Determine the [x, y] coordinate at the center of the cell enclosing the given text.  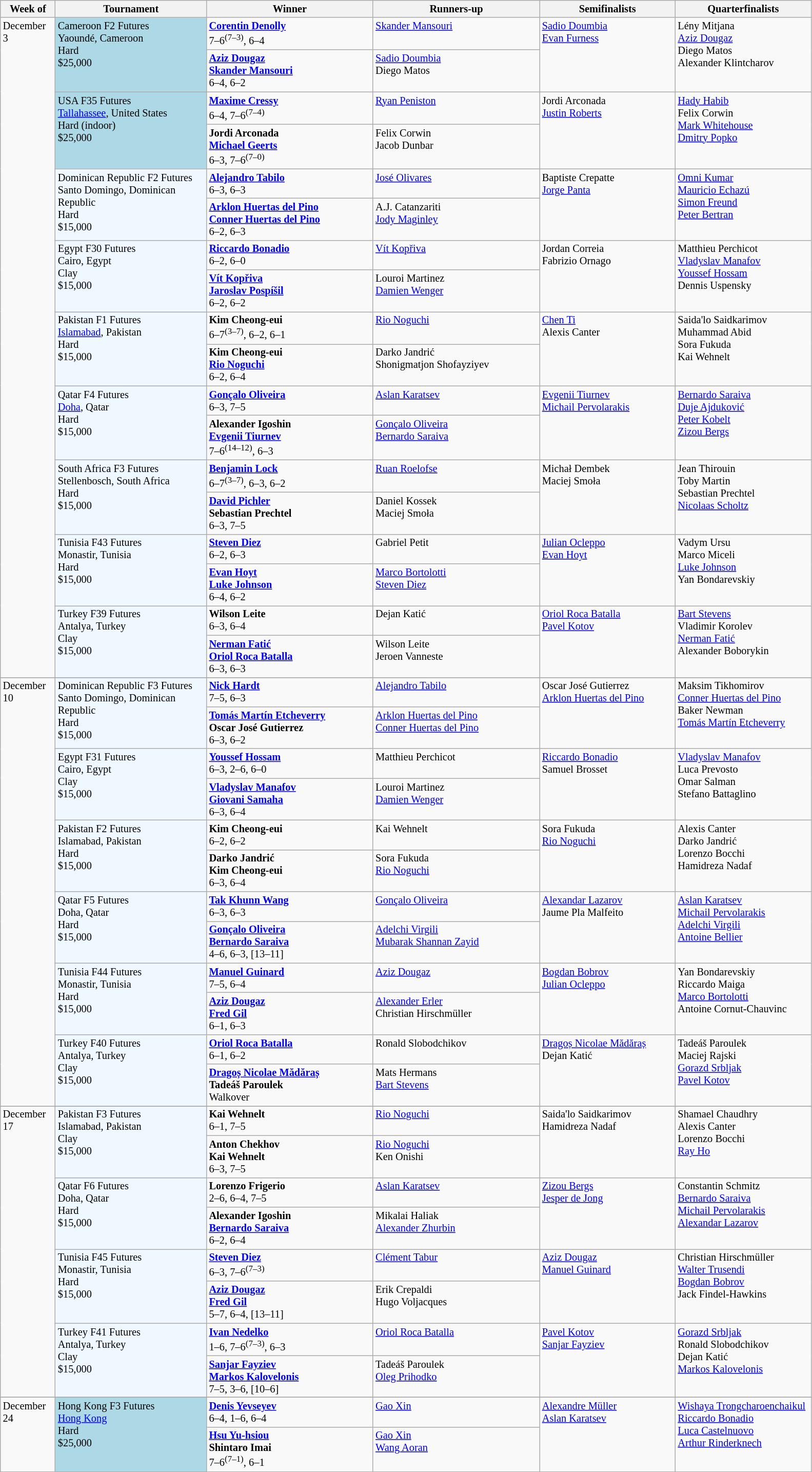
Saida'lo Saidkarimov Hamidreza Nadaf [607, 1141]
Benjamin Lock 6–7(3–7), 6–3, 6–2 [290, 476]
Ronald Slobodchikov [457, 1049]
Jean Thirouin Toby Martin Sebastian Prechtel Nicolaas Scholtz [744, 497]
South Africa F3 FuturesStellenbosch, South Africa Hard $15,000 [131, 497]
Arklon Huertas del Pino Conner Huertas del Pino 6–2, 6–3 [290, 219]
Pakistan F2 FuturesIslamabad, Pakistan Hard $15,000 [131, 856]
Steven Diez 6–3, 7–6(7–3) [290, 1265]
Adelchi Virgili Mubarak Shannan Zayid [457, 942]
December 10 [28, 892]
Yan Bondarevskiy Riccardo Maiga Marco Bortolotti Antoine Cornut-Chauvinc [744, 998]
Alexis Canter Darko Jandrić Lorenzo Bocchi Hamidreza Nadaf [744, 856]
Tunisia F45 FuturesMonastir, Tunisia Hard $15,000 [131, 1286]
Marco Bortolotti Steven Diez [457, 585]
Corentin Denolly 7–6(7–3), 6–4 [290, 34]
Bernardo Saraiva Duje Ajduković Peter Kobelt Zizou Bergs [744, 423]
Matthieu Perchicot Vladyslav Manafov Youssef Hossam Dennis Uspensky [744, 276]
Julian Ocleppo Evan Hoyt [607, 570]
Alejandro Tabilo [457, 692]
Omni Kumar Mauricio Echazú Simon Freund Peter Bertran [744, 204]
Constantin Schmitz Bernardo Saraiva Michail Pervolarakis Alexandar Lazarov [744, 1213]
Aslan Karatsev Michail Pervolarakis Adelchi Virgili Antoine Bellier [744, 928]
Ruan Roelofse [457, 476]
Week of [28, 9]
Tunisia F44 FuturesMonastir, Tunisia Hard $15,000 [131, 998]
Riccardo Bonadio 6–2, 6–0 [290, 255]
Nerman Fatić Oriol Roca Batalla 6–3, 6–3 [290, 656]
Rio Noguchi Ken Onishi [457, 1156]
Tunisia F43 FuturesMonastir, Tunisia Hard $15,000 [131, 570]
Lény Mitjana Aziz Dougaz Diego Matos Alexander Klintcharov [744, 54]
Darko Jandrić Kim Cheong-eui 6–3, 6–4 [290, 871]
Saida'lo Saidkarimov Muhammad Abid Sora Fukuda Kai Wehnelt [744, 349]
Wishaya Trongcharoenchaikul Riccardo Bonadio Luca Castelnuovo Arthur Rinderknech [744, 1435]
Ryan Peniston [457, 108]
Alexander Igoshin Bernardo Saraiva 6–2, 6–4 [290, 1228]
Erik Crepaldi Hugo Voljacques [457, 1302]
Bogdan Bobrov Julian Ocleppo [607, 998]
Kim Cheong-eui 6–7(3–7), 6–2, 6–1 [290, 327]
Nick Hardt 7–5, 6–3 [290, 692]
Gonçalo Oliveira 6–3, 7–5 [290, 401]
José Olivares [457, 184]
Alexander Igoshin Evgenii Tiurnev 7–6(14–12), 6–3 [290, 437]
Denis Yevseyev 6–4, 1–6, 6–4 [290, 1412]
Aziz Dougaz Manuel Guinard [607, 1286]
Youssef Hossam 6–3, 2–6, 6–0 [290, 763]
December 17 [28, 1251]
Gabriel Petit [457, 549]
Winner [290, 9]
Arklon Huertas del Pino Conner Huertas del Pino [457, 728]
Steven Diez 6–2, 6–3 [290, 549]
Gao Xin [457, 1412]
Darko Jandrić Shonigmatjon Shofayziyev [457, 365]
Hady Habib Felix Corwin Mark Whitehouse Dmitry Popko [744, 130]
Gorazd Srbljak Ronald Slobodchikov Dejan Katić Markos Kalovelonis [744, 1361]
Egypt F30 FuturesCairo, Egypt Clay $15,000 [131, 276]
Mats Hermans Bart Stevens [457, 1085]
Vít Kopřiva Jaroslav Pospíšil 6–2, 6–2 [290, 290]
Aziz Dougaz Fred Gil 6–1, 6–3 [290, 1013]
Chen Ti Alexis Canter [607, 349]
Kai Wehnelt 6–1, 7–5 [290, 1121]
Clément Tabur [457, 1265]
Maxime Cressy 6–4, 7–6(7–4) [290, 108]
Vít Kopřiva [457, 255]
Gonçalo Oliveira Bernardo Saraiva [457, 437]
Bart Stevens Vladimir Korolev Nerman Fatić Alexander Boborykin [744, 641]
December 24 [28, 1435]
Mikalai Haliak Alexander Zhurbin [457, 1228]
David Pichler Sebastian Prechtel 6–3, 7–5 [290, 513]
Quarterfinalists [744, 9]
Wilson Leite 6–3, 6–4 [290, 620]
Jordan Correia Fabrizio Ornago [607, 276]
Qatar F4 FuturesDoha, Qatar Hard $15,000 [131, 423]
Dragoș Nicolae Mădăraș Dejan Katić [607, 1070]
Pavel Kotov Sanjar Fayziev [607, 1361]
Tomás Martín Etcheverry Oscar José Gutierrez 6–3, 6–2 [290, 728]
Wilson Leite Jeroen Vanneste [457, 656]
Dominican Republic F2 FuturesSanto Domingo, Dominican Republic Hard $15,000 [131, 204]
Lorenzo Frigerio 2–6, 6–4, 7–5 [290, 1192]
Turkey F40 FuturesAntalya, Turkey Clay $15,000 [131, 1070]
Oscar José Gutierrez Arklon Huertas del Pino [607, 713]
Turkey F39 FuturesAntalya, Turkey Clay $15,000 [131, 641]
Cameroon F2 FuturesYaoundé, Cameroon Hard $25,000 [131, 54]
A.J. Catanzariti Jody Maginley [457, 219]
Runners-up [457, 9]
Alexandar Lazarov Jaume Pla Malfeito [607, 928]
Hsu Yu-hsiou Shintaro Imai 7–6(7–1), 6–1 [290, 1449]
Tournament [131, 9]
Kai Wehnelt [457, 835]
Alexandre Müller Aslan Karatsev [607, 1435]
Oriol Roca Batalla [457, 1339]
Michał Dembek Maciej Smoła [607, 497]
Aziz Dougaz Fred Gil 5–7, 6–4, [13–11] [290, 1302]
Baptiste Crepatte Jorge Panta [607, 204]
Gao Xin Wang Aoran [457, 1449]
Ivan Nedelko 1–6, 7–6(7–3), 6–3 [290, 1339]
Evgenii Tiurnev Michail Pervolarakis [607, 423]
Oriol Roca Batalla Pavel Kotov [607, 641]
Kim Cheong-eui 6–2, 6–2 [290, 835]
Tak Khunn Wang 6–3, 6–3 [290, 907]
Dragoș Nicolae Mădăraș Tadeáš Paroulek Walkover [290, 1085]
Dejan Katić [457, 620]
Oriol Roca Batalla 6–1, 6–2 [290, 1049]
Jordi Arconada Justin Roberts [607, 130]
Semifinalists [607, 9]
Riccardo Bonadio Samuel Brosset [607, 784]
Gonçalo Oliveira [457, 907]
Vladyslav Manafov Giovani Samaha 6–3, 6–4 [290, 799]
Alexander Erler Christian Hirschmüller [457, 1013]
Maksim Tikhomirov Conner Huertas del Pino Baker Newman Tomás Martín Etcheverry [744, 713]
Jordi Arconada Michael Geerts 6–3, 7–6(7–0) [290, 147]
Sadio Doumbia Evan Furness [607, 54]
Vladyslav Manafov Luca Prevosto Omar Salman Stefano Battaglino [744, 784]
Skander Mansouri [457, 34]
December 3 [28, 347]
Christian Hirschmüller Walter Trusendi Bogdan Bobrov Jack Findel-Hawkins [744, 1286]
USA F35 FuturesTallahassee, United States Hard (indoor) $25,000 [131, 130]
Pakistan F1 FuturesIslamabad, Pakistan Hard $15,000 [131, 349]
Dominican Republic F3 FuturesSanto Domingo, Dominican Republic Hard $15,000 [131, 713]
Manuel Guinard 7–5, 6–4 [290, 978]
Qatar F6 FuturesDoha, Qatar Hard $15,000 [131, 1213]
Alejandro Tabilo 6–3, 6–3 [290, 184]
Turkey F41 FuturesAntalya, Turkey Clay $15,000 [131, 1361]
Felix Corwin Jacob Dunbar [457, 147]
Zizou Bergs Jesper de Jong [607, 1213]
Sanjar Fayziev Markos Kalovelonis 7–5, 3–6, [10–6] [290, 1377]
Anton Chekhov Kai Wehnelt 6–3, 7–5 [290, 1156]
Aziz Dougaz Skander Mansouri 6–4, 6–2 [290, 71]
Pakistan F3 FuturesIslamabad, Pakistan Clay $15,000 [131, 1141]
Gonçalo Oliveira Bernardo Saraiva 4–6, 6–3, [13–11] [290, 942]
Hong Kong F3 FuturesHong Kong Hard $25,000 [131, 1435]
Daniel Kossek Maciej Smoła [457, 513]
Shamael Chaudhry Alexis Canter Lorenzo Bocchi Ray Ho [744, 1141]
Vadym Ursu Marco Miceli Luke Johnson Yan Bondarevskiy [744, 570]
Kim Cheong-eui Rio Noguchi 6–2, 6–4 [290, 365]
Egypt F31 FuturesCairo, Egypt Clay $15,000 [131, 784]
Qatar F5 FuturesDoha, Qatar Hard $15,000 [131, 928]
Aziz Dougaz [457, 978]
Tadeáš Paroulek Maciej Rajski Gorazd Srbljak Pavel Kotov [744, 1070]
Sadio Doumbia Diego Matos [457, 71]
Matthieu Perchicot [457, 763]
Tadeáš Paroulek Oleg Prihodko [457, 1377]
Evan Hoyt Luke Johnson 6–4, 6–2 [290, 585]
